Extract the (X, Y) coordinate from the center of the cell holding the provided text.  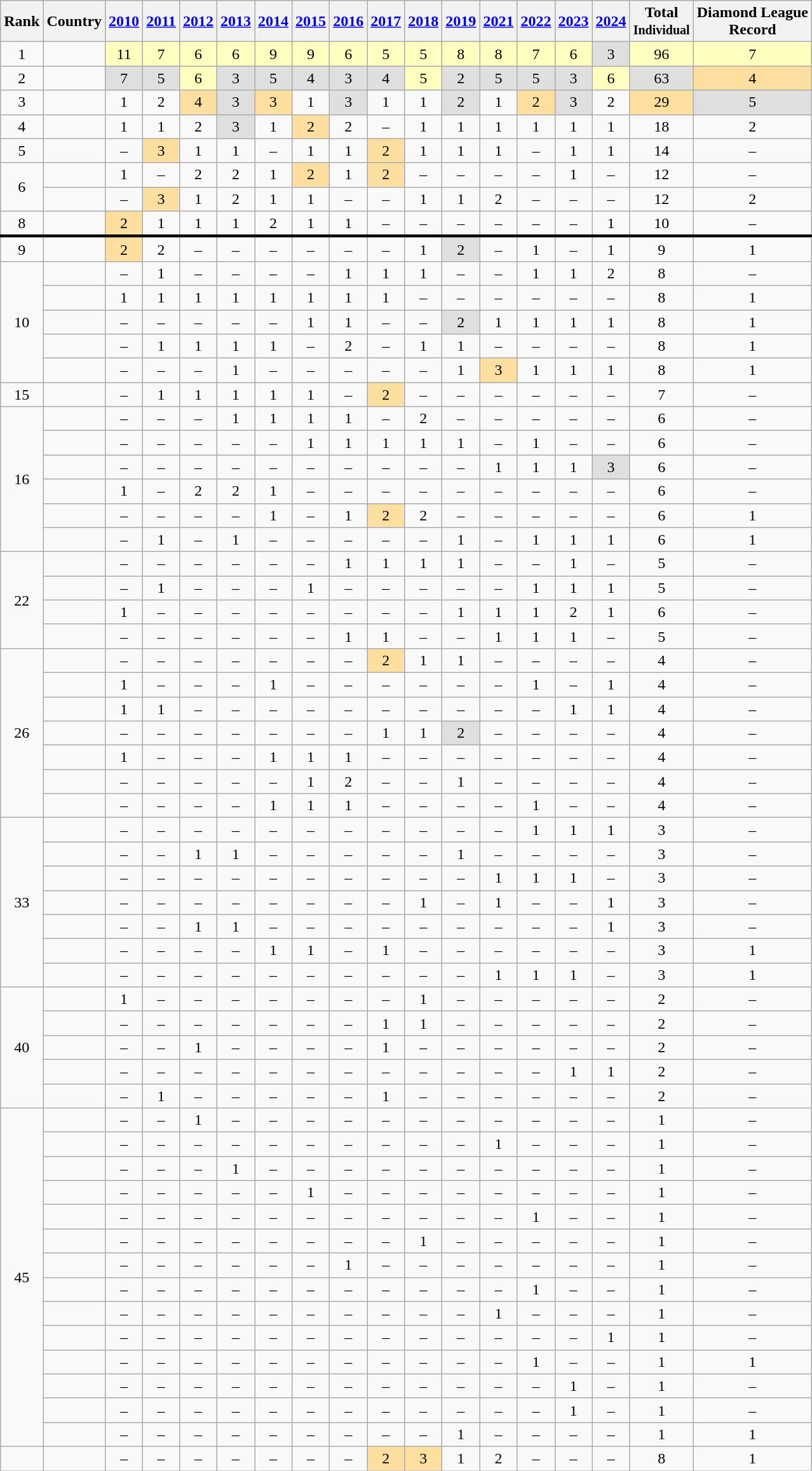
2017 (386, 22)
15 (22, 395)
29 (661, 102)
TotalIndividual (661, 22)
40 (22, 1047)
2010 (125, 22)
22 (22, 600)
Country (74, 22)
2011 (161, 22)
2019 (461, 22)
2013 (235, 22)
45 (22, 1277)
16 (22, 479)
2021 (498, 22)
18 (661, 126)
96 (661, 54)
Rank (22, 22)
Diamond LeagueRecord (752, 22)
2016 (348, 22)
33 (22, 902)
2015 (311, 22)
2024 (611, 22)
2023 (573, 22)
2014 (273, 22)
14 (661, 151)
11 (125, 54)
2022 (536, 22)
2012 (198, 22)
2018 (423, 22)
63 (661, 78)
26 (22, 733)
